Determine the [x, y] coordinate at the center of the cell enclosing the given text.  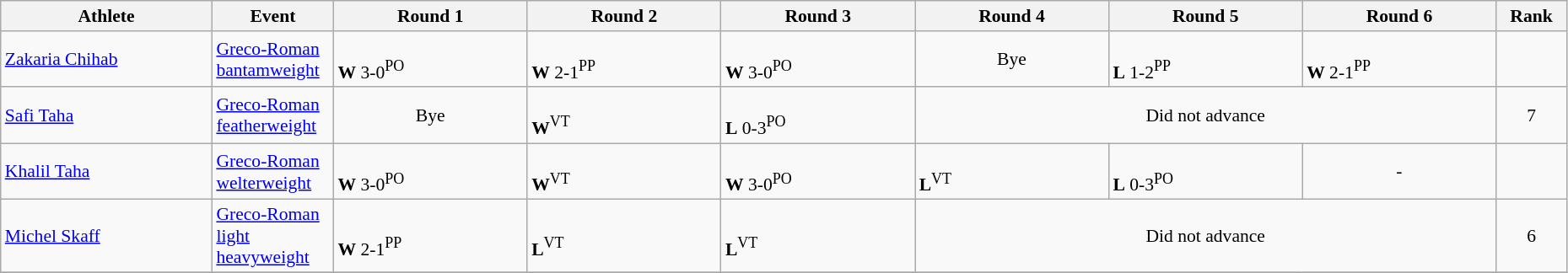
Michel Skaff [106, 236]
7 [1532, 116]
Zakaria Chihab [106, 59]
Athlete [106, 16]
Greco-Roman welterweight [272, 172]
Event [272, 16]
6 [1532, 236]
Safi Taha [106, 116]
Round 6 [1399, 16]
Rank [1532, 16]
Khalil Taha [106, 172]
L 1-2PP [1205, 59]
Greco-Roman featherweight [272, 116]
Round 5 [1205, 16]
Round 2 [624, 16]
Greco-Roman light heavyweight [272, 236]
Greco-Roman bantamweight [272, 59]
Round 3 [818, 16]
Round 1 [430, 16]
Round 4 [1012, 16]
- [1399, 172]
